From the cell containing the given text, extract its center point as (X, Y) coordinate. 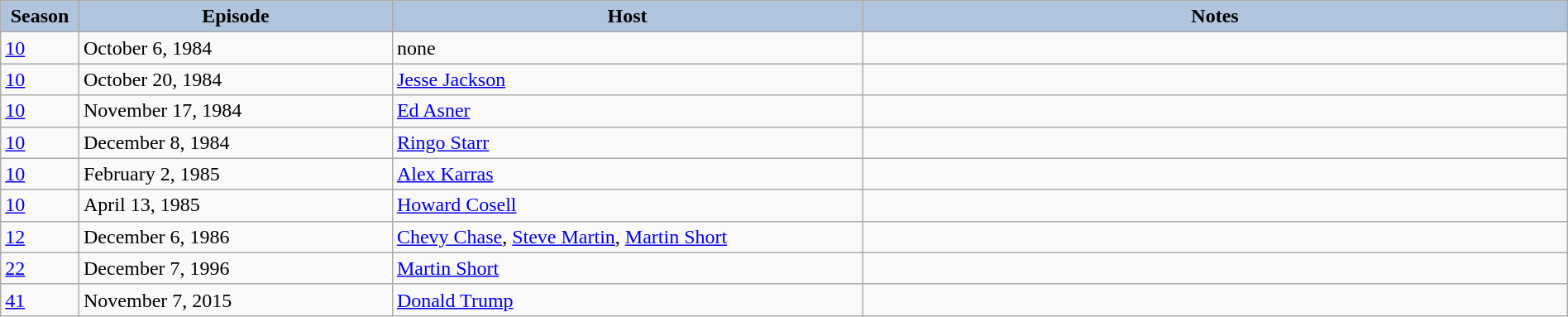
Ringo Starr (627, 142)
Host (627, 17)
Jesse Jackson (627, 79)
April 13, 1985 (235, 205)
22 (40, 268)
Ed Asner (627, 111)
December 8, 1984 (235, 142)
October 6, 1984 (235, 48)
December 6, 1986 (235, 237)
none (627, 48)
November 17, 1984 (235, 111)
41 (40, 300)
October 20, 1984 (235, 79)
12 (40, 237)
Episode (235, 17)
Chevy Chase, Steve Martin, Martin Short (627, 237)
December 7, 1996 (235, 268)
November 7, 2015 (235, 300)
Alex Karras (627, 174)
Notes (1216, 17)
Donald Trump (627, 300)
Season (40, 17)
Howard Cosell (627, 205)
Martin Short (627, 268)
February 2, 1985 (235, 174)
